Pinpoint the cell where the given text exists, returning its [x, y] midpoint coordinate. 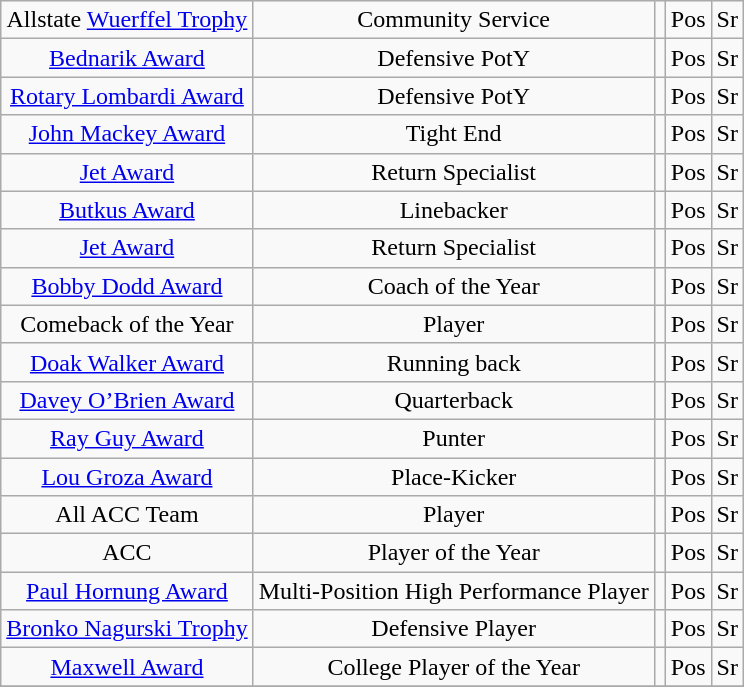
Maxwell Award [127, 667]
Butkus Award [127, 210]
Defensive Player [454, 629]
Comeback of the Year [127, 324]
Player of the Year [454, 553]
Allstate Wuerffel Trophy [127, 20]
Paul Hornung Award [127, 591]
Community Service [454, 20]
Running back [454, 362]
Rotary Lombardi Award [127, 96]
ACC [127, 553]
Doak Walker Award [127, 362]
Lou Groza Award [127, 477]
Linebacker [454, 210]
Tight End [454, 134]
Multi-Position High Performance Player [454, 591]
Place-Kicker [454, 477]
All ACC Team [127, 515]
Bednarik Award [127, 58]
John Mackey Award [127, 134]
Punter [454, 438]
Coach of the Year [454, 286]
Ray Guy Award [127, 438]
Quarterback [454, 400]
Bobby Dodd Award [127, 286]
Bronko Nagurski Trophy [127, 629]
College Player of the Year [454, 667]
Davey O’Brien Award [127, 400]
